Extract the [X, Y] coordinate from the center of the cell holding the provided text.  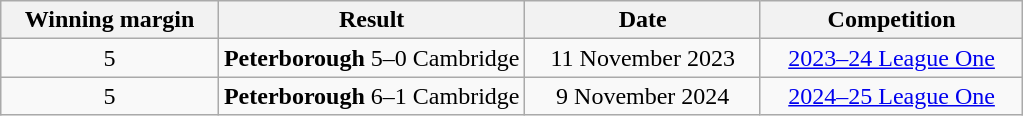
Peterborough 6–1 Cambridge [372, 96]
11 November 2023 [642, 58]
Peterborough 5–0 Cambridge [372, 58]
Date [642, 20]
2024–25 League One [891, 96]
Winning margin [110, 20]
Result [372, 20]
2023–24 League One [891, 58]
Competition [891, 20]
9 November 2024 [642, 96]
